Output the [x, y] coordinate of the center of the cell containing the given text.  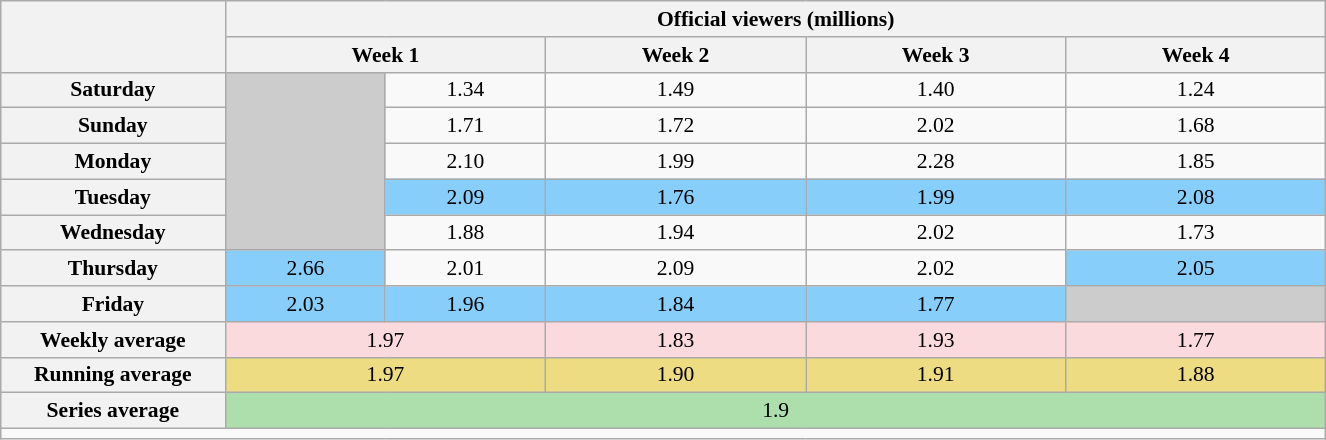
Weekly average [112, 340]
Wednesday [112, 233]
2.03 [305, 304]
1.85 [1196, 162]
1.68 [1196, 126]
2.01 [465, 269]
Series average [112, 411]
Thursday [112, 269]
Week 4 [1196, 55]
1.96 [465, 304]
Friday [112, 304]
1.90 [675, 375]
Monday [112, 162]
Saturday [112, 90]
1.24 [1196, 90]
1.71 [465, 126]
1.83 [675, 340]
1.91 [936, 375]
Week 3 [936, 55]
2.10 [465, 162]
2.28 [936, 162]
1.9 [775, 411]
Running average [112, 375]
Week 2 [675, 55]
1.94 [675, 233]
Sunday [112, 126]
1.73 [1196, 233]
Official viewers (millions) [775, 19]
2.08 [1196, 197]
1.76 [675, 197]
1.93 [936, 340]
2.66 [305, 269]
1.84 [675, 304]
1.49 [675, 90]
Week 1 [385, 55]
1.34 [465, 90]
1.72 [675, 126]
2.05 [1196, 269]
1.40 [936, 90]
Tuesday [112, 197]
